Provide the [X, Y] coordinate of the cell's center where the given text is located.  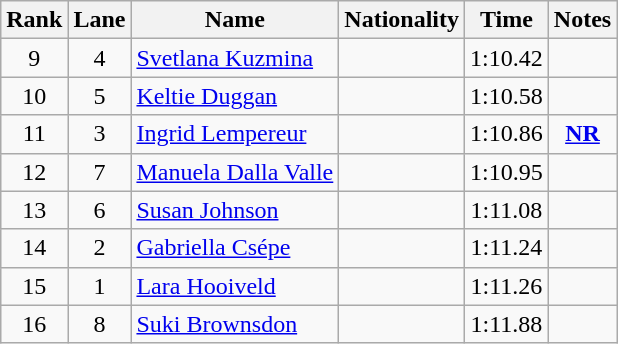
3 [100, 134]
15 [34, 286]
Gabriella Csépe [235, 248]
8 [100, 324]
2 [100, 248]
1:11.08 [507, 210]
NR [582, 134]
10 [34, 96]
13 [34, 210]
Keltie Duggan [235, 96]
Susan Johnson [235, 210]
7 [100, 172]
Notes [582, 20]
Svetlana Kuzmina [235, 58]
1:11.26 [507, 286]
12 [34, 172]
1:11.24 [507, 248]
4 [100, 58]
14 [34, 248]
1:10.95 [507, 172]
Lara Hooiveld [235, 286]
5 [100, 96]
16 [34, 324]
Lane [100, 20]
9 [34, 58]
Name [235, 20]
Nationality [402, 20]
Time [507, 20]
Ingrid Lempereur [235, 134]
Rank [34, 20]
1 [100, 286]
1:10.42 [507, 58]
11 [34, 134]
1:10.86 [507, 134]
Suki Brownsdon [235, 324]
6 [100, 210]
1:10.58 [507, 96]
1:11.88 [507, 324]
Manuela Dalla Valle [235, 172]
